Pinpoint the cell where the given text exists, returning its [x, y] midpoint coordinate. 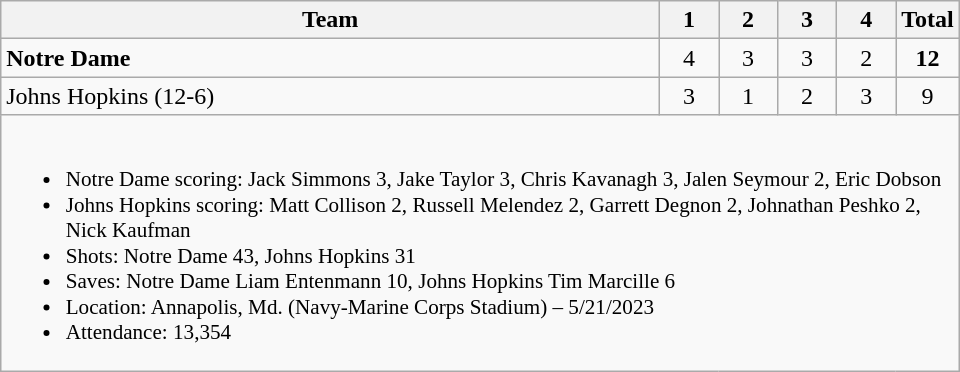
Total [928, 20]
12 [928, 58]
9 [928, 96]
Johns Hopkins (12-6) [330, 96]
Team [330, 20]
Notre Dame [330, 58]
